Output the (X, Y) coordinate of the center of the cell containing the given text.  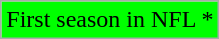
First season in NFL * (110, 20)
